Output the (X, Y) coordinate of the center of the cell containing the given text.  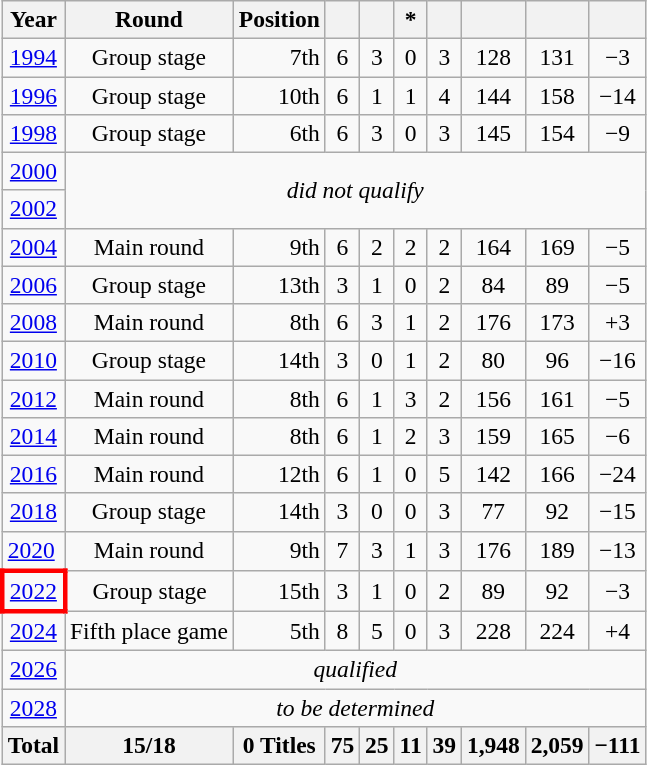
2028 (33, 707)
161 (557, 398)
84 (493, 285)
−13 (618, 550)
1,948 (493, 745)
96 (557, 360)
+4 (618, 630)
1994 (33, 57)
2008 (33, 322)
166 (557, 474)
qualified (356, 669)
77 (493, 512)
7th (279, 57)
4 (444, 95)
156 (493, 398)
−9 (618, 133)
154 (557, 133)
2,059 (557, 745)
10th (279, 95)
131 (557, 57)
39 (444, 745)
Year (33, 19)
75 (342, 745)
142 (493, 474)
did not qualify (356, 190)
228 (493, 630)
128 (493, 57)
2004 (33, 247)
5th (279, 630)
2024 (33, 630)
2020 (33, 550)
144 (493, 95)
2018 (33, 512)
7 (342, 550)
158 (557, 95)
to be determined (356, 707)
164 (493, 247)
1998 (33, 133)
12th (279, 474)
8 (342, 630)
Position (279, 19)
80 (493, 360)
−111 (618, 745)
15/18 (150, 745)
1996 (33, 95)
2002 (33, 209)
2000 (33, 171)
189 (557, 550)
11 (410, 745)
2022 (33, 590)
+3 (618, 322)
224 (557, 630)
2006 (33, 285)
Round (150, 19)
−15 (618, 512)
Fifth place game (150, 630)
165 (557, 436)
* (410, 19)
2026 (33, 669)
159 (493, 436)
145 (493, 133)
Total (33, 745)
2014 (33, 436)
6th (279, 133)
2010 (33, 360)
0 Titles (279, 745)
−16 (618, 360)
25 (377, 745)
173 (557, 322)
2012 (33, 398)
13th (279, 285)
15th (279, 590)
169 (557, 247)
−6 (618, 436)
−24 (618, 474)
2016 (33, 474)
−14 (618, 95)
